Return [X, Y] of the center of cell containing provided text 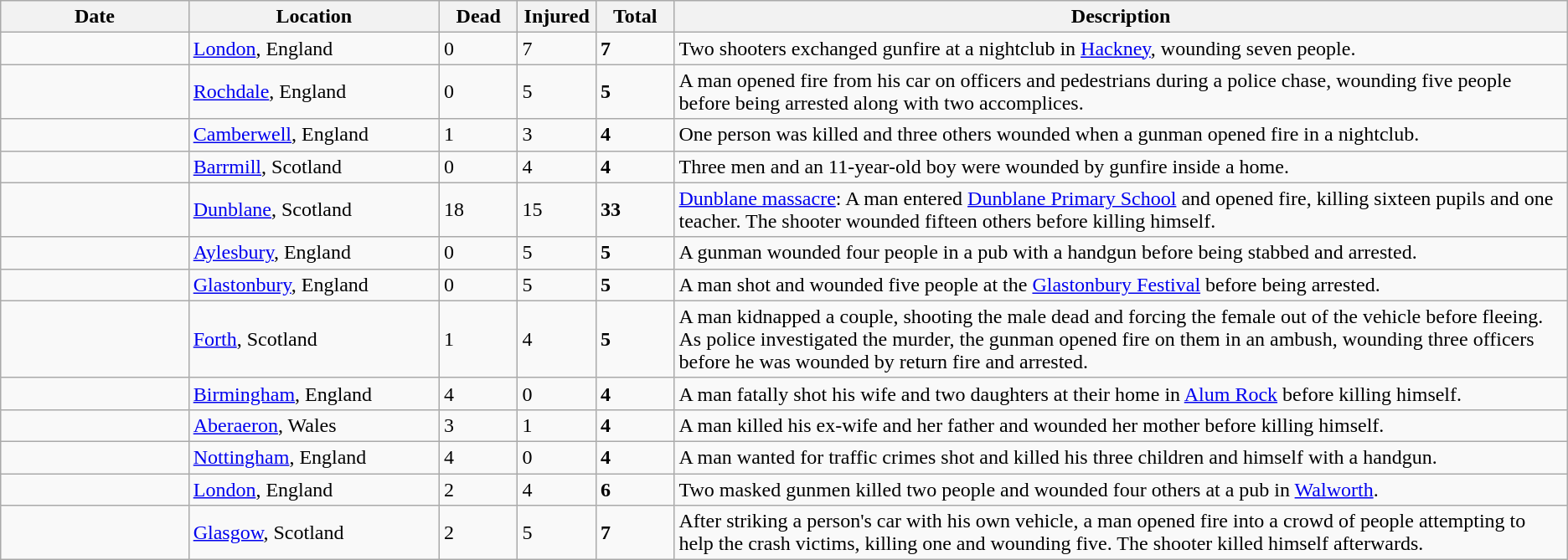
One person was killed and three others wounded when a gunman opened fire in a nightclub. [1121, 135]
18 [478, 209]
33 [635, 209]
Two masked gunmen killed two people and wounded four others at a pub in Walworth. [1121, 490]
Description [1121, 17]
Glastonbury, England [313, 285]
Dunblane, Scotland [313, 209]
Two shooters exchanged gunfire at a nightclub in Hackney, wounding seven people. [1121, 49]
Forth, Scotland [313, 339]
A man shot and wounded five people at the Glastonbury Festival before being arrested. [1121, 285]
Injured [557, 17]
15 [557, 209]
6 [635, 490]
Nottingham, England [313, 457]
Location [313, 17]
A man fatally shot his wife and two daughters at their home in Alum Rock before killing himself. [1121, 393]
Rochdale, England [313, 92]
Dead [478, 17]
Three men and an 11-year-old boy were wounded by gunfire inside a home. [1121, 167]
A man wanted for traffic crimes shot and killed his three children and himself with a handgun. [1121, 457]
Aberaeron, Wales [313, 425]
A gunman wounded four people in a pub with a handgun before being stabbed and arrested. [1121, 253]
Glasgow, Scotland [313, 532]
Aylesbury, England [313, 253]
Total [635, 17]
Camberwell, England [313, 135]
Date [95, 17]
A man killed his ex-wife and her father and wounded her mother before killing himself. [1121, 425]
Birmingham, England [313, 393]
Barrmill, Scotland [313, 167]
